Pinpoint the cell where the given text exists, returning its [X, Y] midpoint coordinate. 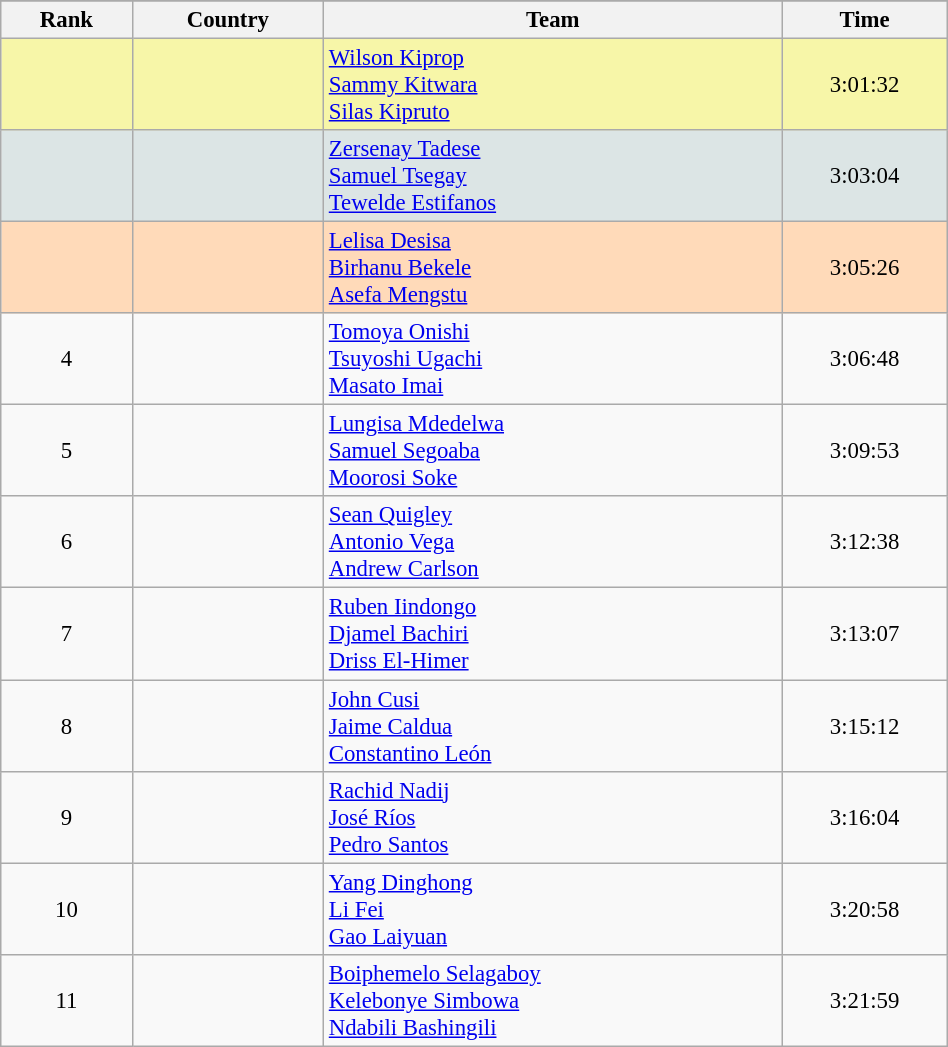
Country [228, 20]
7 [66, 634]
5 [66, 451]
Boiphemelo SelagaboyKelebonye SimbowaNdabili Bashingili [552, 1000]
3:01:32 [864, 85]
6 [66, 542]
Lungisa MdedelwaSamuel SegoabaMoorosi Soke [552, 451]
3:13:07 [864, 634]
Team [552, 20]
Lelisa DesisaBirhanu BekeleAsefa Mengstu [552, 268]
Ruben IindongoDjamel BachiriDriss El-Himer [552, 634]
3:05:26 [864, 268]
3:06:48 [864, 359]
9 [66, 817]
3:20:58 [864, 909]
4 [66, 359]
3:15:12 [864, 726]
11 [66, 1000]
Rachid NadijJosé RíosPedro Santos [552, 817]
Yang DinghongLi FeiGao Laiyuan [552, 909]
Tomoya OnishiTsuyoshi UgachiMasato Imai [552, 359]
3:21:59 [864, 1000]
3:16:04 [864, 817]
Rank [66, 20]
Zersenay TadeseSamuel TsegayTewelde Estifanos [552, 176]
3:12:38 [864, 542]
3:09:53 [864, 451]
3:03:04 [864, 176]
8 [66, 726]
Sean QuigleyAntonio VegaAndrew Carlson [552, 542]
Time [864, 20]
10 [66, 909]
Wilson KipropSammy KitwaraSilas Kipruto [552, 85]
John CusiJaime CalduaConstantino León [552, 726]
